Capture the cell that displays the provided text and extract its [X, Y] central coordinate. 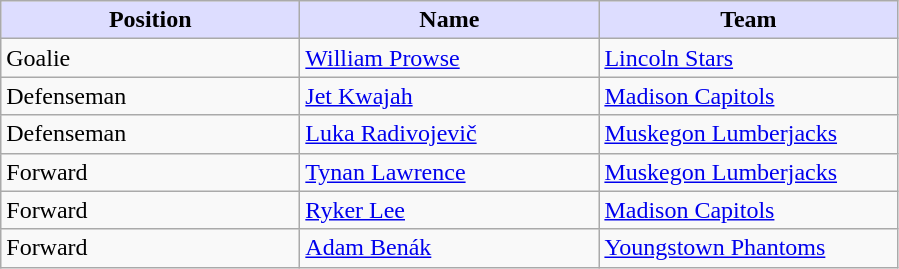
Lincoln Stars [748, 58]
Youngstown Phantoms [748, 248]
William Prowse [450, 58]
Adam Benák [450, 248]
Jet Kwajah [450, 96]
Tynan Lawrence [450, 172]
Position [150, 20]
Name [450, 20]
Team [748, 20]
Ryker Lee [450, 210]
Goalie [150, 58]
Luka Radivojevič [450, 134]
